Return the [X, Y] coordinate for the center point of the cell that contains the specified text.  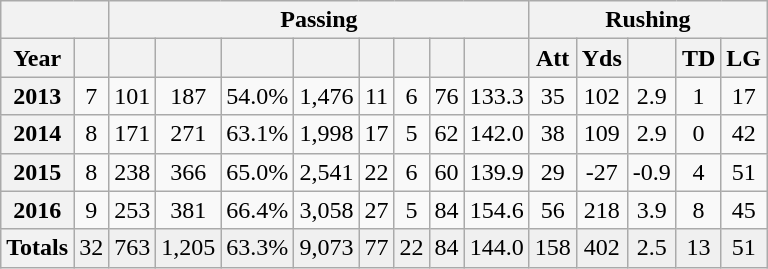
63.1% [258, 134]
11 [376, 96]
238 [132, 172]
77 [376, 248]
29 [552, 172]
218 [602, 210]
2.5 [652, 248]
158 [552, 248]
2,541 [326, 172]
102 [602, 96]
171 [132, 134]
38 [552, 134]
3,058 [326, 210]
2013 [38, 96]
2016 [38, 210]
1 [698, 96]
9,073 [326, 248]
154.6 [496, 210]
109 [602, 134]
76 [446, 96]
Passing [319, 20]
54.0% [258, 96]
35 [552, 96]
366 [188, 172]
-0.9 [652, 172]
1,998 [326, 134]
66.4% [258, 210]
1,205 [188, 248]
27 [376, 210]
271 [188, 134]
2014 [38, 134]
402 [602, 248]
45 [744, 210]
32 [92, 248]
9 [92, 210]
101 [132, 96]
187 [188, 96]
Yds [602, 58]
139.9 [496, 172]
TD [698, 58]
142.0 [496, 134]
Rushing [648, 20]
LG [744, 58]
Year [38, 58]
Totals [38, 248]
13 [698, 248]
133.3 [496, 96]
3.9 [652, 210]
60 [446, 172]
253 [132, 210]
42 [744, 134]
56 [552, 210]
1,476 [326, 96]
7 [92, 96]
2015 [38, 172]
65.0% [258, 172]
144.0 [496, 248]
0 [698, 134]
4 [698, 172]
-27 [602, 172]
763 [132, 248]
Att [552, 58]
62 [446, 134]
63.3% [258, 248]
381 [188, 210]
